Output the [X, Y] coordinate of the center of the cell containing the given text.  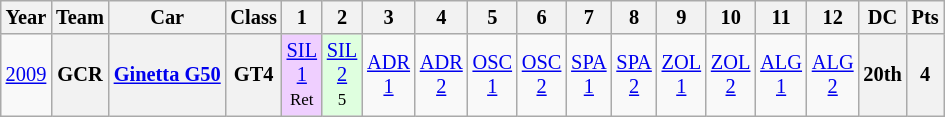
3 [388, 17]
SIL1Ret [302, 75]
DC [882, 17]
ADR1 [388, 75]
Car [168, 17]
ADR2 [442, 75]
Pts [926, 17]
12 [833, 17]
20th [882, 75]
Class [254, 17]
7 [588, 17]
SPA2 [634, 75]
ALG1 [781, 75]
Year [26, 17]
OSC1 [492, 75]
ZOL1 [682, 75]
SPA1 [588, 75]
ZOL2 [730, 75]
2009 [26, 75]
GT4 [254, 75]
5 [492, 17]
11 [781, 17]
6 [542, 17]
9 [682, 17]
OSC2 [542, 75]
1 [302, 17]
10 [730, 17]
8 [634, 17]
Team [80, 17]
GCR [80, 75]
2 [342, 17]
ALG2 [833, 75]
Ginetta G50 [168, 75]
SIL25 [342, 75]
